Return (x, y) of the center of cell containing provided text 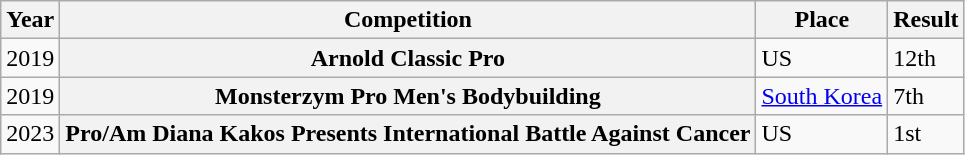
Competition (408, 20)
Monsterzym Pro Men's Bodybuilding (408, 96)
Year (30, 20)
Pro/Am Diana Kakos Presents International Battle Against Cancer (408, 134)
Result (926, 20)
7th (926, 96)
12th (926, 58)
South Korea (822, 96)
Place (822, 20)
2023 (30, 134)
Arnold Classic Pro (408, 58)
1st (926, 134)
